Capture the cell that displays the provided text and extract its (X, Y) central coordinate. 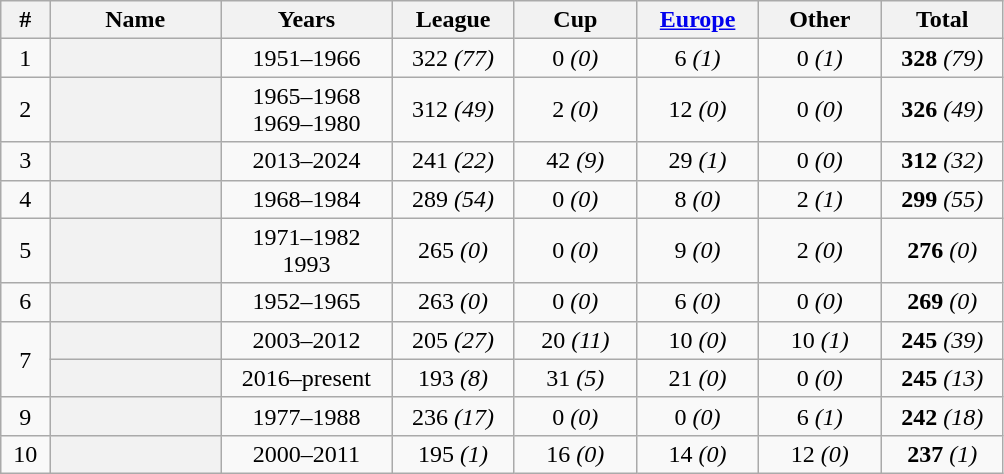
322 (77) (453, 58)
14 (0) (697, 454)
265 (0) (453, 250)
3 (26, 161)
9 (0) (697, 250)
5 (26, 250)
263 (0) (453, 302)
1 (26, 58)
299 (55) (942, 199)
31 (5) (575, 378)
10 (0) (697, 340)
# (26, 20)
29 (1) (697, 161)
Years (306, 20)
1951–1966 (306, 58)
8 (0) (697, 199)
276 (0) (942, 250)
1952–1965 (306, 302)
4 (26, 199)
328 (79) (942, 58)
245 (39) (942, 340)
21 (0) (697, 378)
237 (1) (942, 454)
10 (26, 454)
Name (136, 20)
6 (26, 302)
20 (11) (575, 340)
245 (13) (942, 378)
7 (26, 359)
League (453, 20)
326 (49) (942, 110)
195 (1) (453, 454)
242 (18) (942, 416)
193 (8) (453, 378)
Cup (575, 20)
2000–2011 (306, 454)
205 (27) (453, 340)
236 (17) (453, 416)
2003–2012 (306, 340)
Total (942, 20)
42 (9) (575, 161)
Europe (697, 20)
1968–1984 (306, 199)
1965–19681969–1980 (306, 110)
2 (26, 110)
6 (0) (697, 302)
Other (820, 20)
2 (1) (820, 199)
10 (1) (820, 340)
312 (32) (942, 161)
2016–present (306, 378)
289 (54) (453, 199)
2013–2024 (306, 161)
16 (0) (575, 454)
312 (49) (453, 110)
1977–1988 (306, 416)
9 (26, 416)
269 (0) (942, 302)
0 (1) (820, 58)
241 (22) (453, 161)
1971–19821993 (306, 250)
